Search for the cell housing the specified text and yield its [x, y] center coordinate. 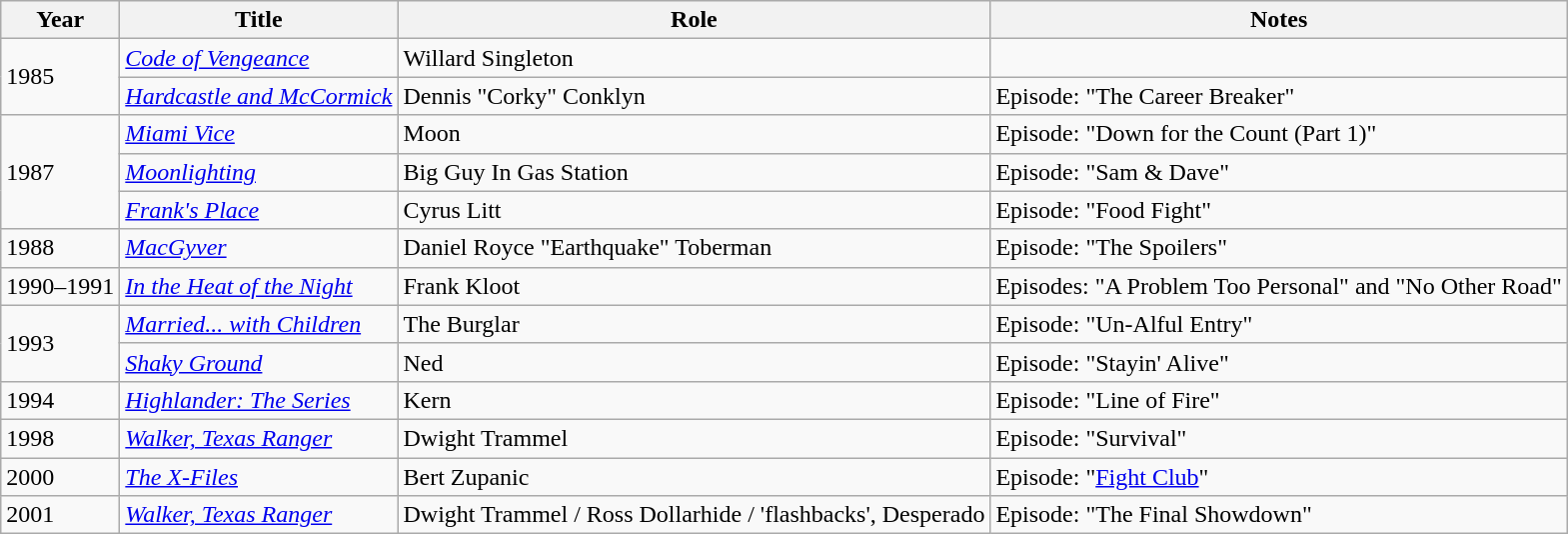
2000 [60, 477]
2001 [60, 515]
Role [694, 20]
In the Heat of the Night [259, 286]
Big Guy In Gas Station [694, 172]
Episode: "Un-Alful Entry" [1279, 324]
Title [259, 20]
Married... with Children [259, 324]
Episode: "The Career Breaker" [1279, 96]
Episode: "Fight Club" [1279, 477]
The X-Files [259, 477]
Highlander: The Series [259, 400]
Ned [694, 362]
1985 [60, 77]
Hardcastle and McCormick [259, 96]
Episode: "Survival" [1279, 438]
Episode: "Food Fight" [1279, 210]
The Burglar [694, 324]
Dennis "Corky" Conklyn [694, 96]
Year [60, 20]
Shaky Ground [259, 362]
1998 [60, 438]
1993 [60, 343]
Episode: "Stayin' Alive" [1279, 362]
Episode: "The Final Showdown" [1279, 515]
Code of Vengeance [259, 58]
Willard Singleton [694, 58]
Cyrus Litt [694, 210]
Kern [694, 400]
Dwight Trammel [694, 438]
Episode: "Down for the Count (Part 1)" [1279, 134]
1987 [60, 172]
Frank Kloot [694, 286]
Notes [1279, 20]
1988 [60, 248]
Moon [694, 134]
Miami Vice [259, 134]
Bert Zupanic [694, 477]
1994 [60, 400]
Frank's Place [259, 210]
Moonlighting [259, 172]
1990–1991 [60, 286]
Episode: "Sam & Dave" [1279, 172]
Dwight Trammel / Ross Dollarhide / 'flashbacks', Desperado [694, 515]
MacGyver [259, 248]
Daniel Royce "Earthquake" Toberman [694, 248]
Episodes: "A Problem Too Personal" and "No Other Road" [1279, 286]
Episode: "Line of Fire" [1279, 400]
Episode: "The Spoilers" [1279, 248]
